Output the (x, y) coordinate of the center of the cell containing the given text.  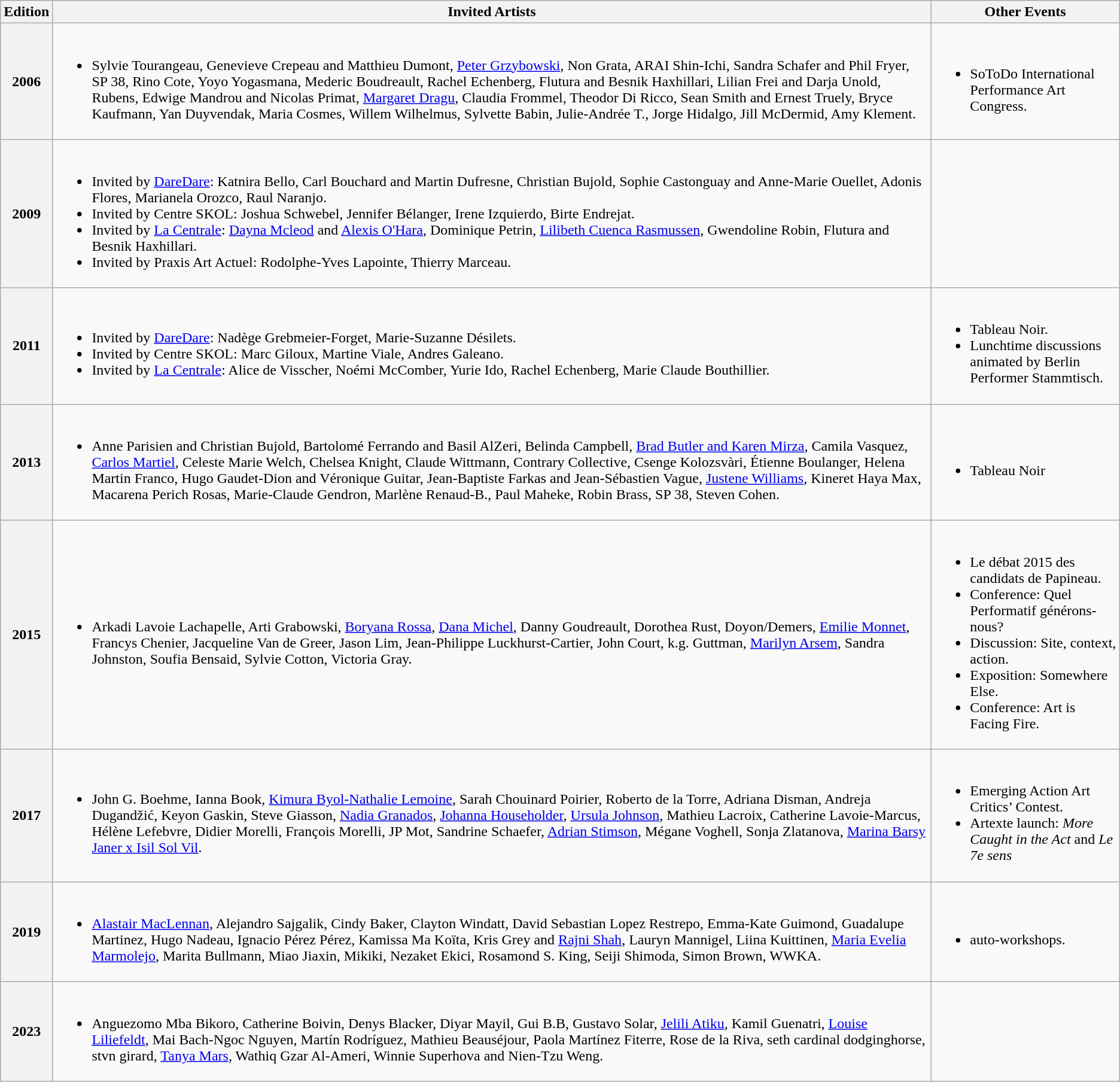
2019 (26, 931)
Invited Artists (492, 12)
Tableau Noir (1025, 462)
2023 (26, 1032)
2006 (26, 81)
auto-workshops. (1025, 931)
2015 (26, 634)
Tableau Noir.Lunchtime discussions animated by Berlin Performer Stammtisch. (1025, 346)
Emerging Action Art Critics’ Contest.Artexte launch: More Caught in the Act and Le 7e sens (1025, 815)
SoToDo International Performance Art Congress. (1025, 81)
Other Events (1025, 12)
2009 (26, 214)
Edition (26, 12)
2011 (26, 346)
2017 (26, 815)
2013 (26, 462)
